Identify which cell holds the provided text, then report its [x, y] central coordinate. 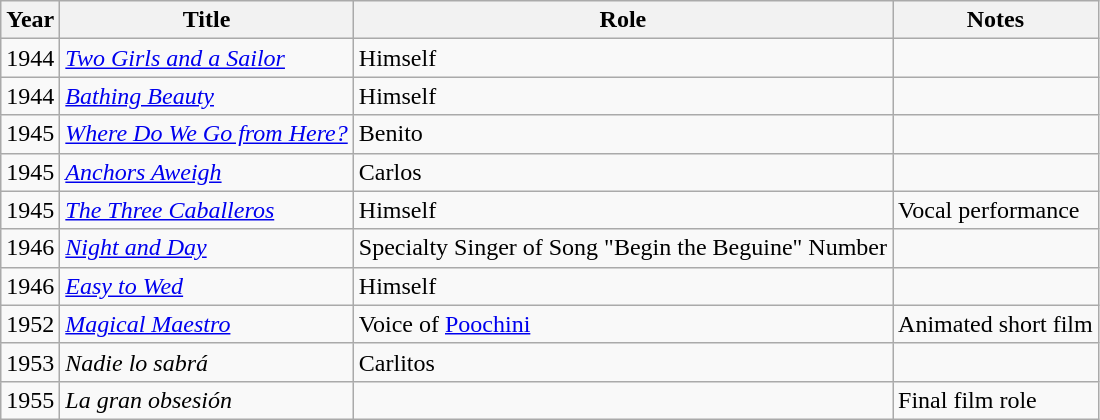
Magical Maestro [206, 324]
1953 [30, 362]
1955 [30, 400]
Role [622, 20]
Night and Day [206, 248]
Carlitos [622, 362]
Voice of Poochini [622, 324]
Vocal performance [996, 210]
Title [206, 20]
Animated short film [996, 324]
Two Girls and a Sailor [206, 58]
La gran obsesión [206, 400]
Benito [622, 134]
Easy to Wed [206, 286]
Nadie lo sabrá [206, 362]
Bathing Beauty [206, 96]
Notes [996, 20]
Specialty Singer of Song "Begin the Beguine" Number [622, 248]
Carlos [622, 172]
Where Do We Go from Here? [206, 134]
Anchors Aweigh [206, 172]
1952 [30, 324]
The Three Caballeros [206, 210]
Final film role [996, 400]
Year [30, 20]
